From the cell containing the given text, extract its center point as (X, Y) coordinate. 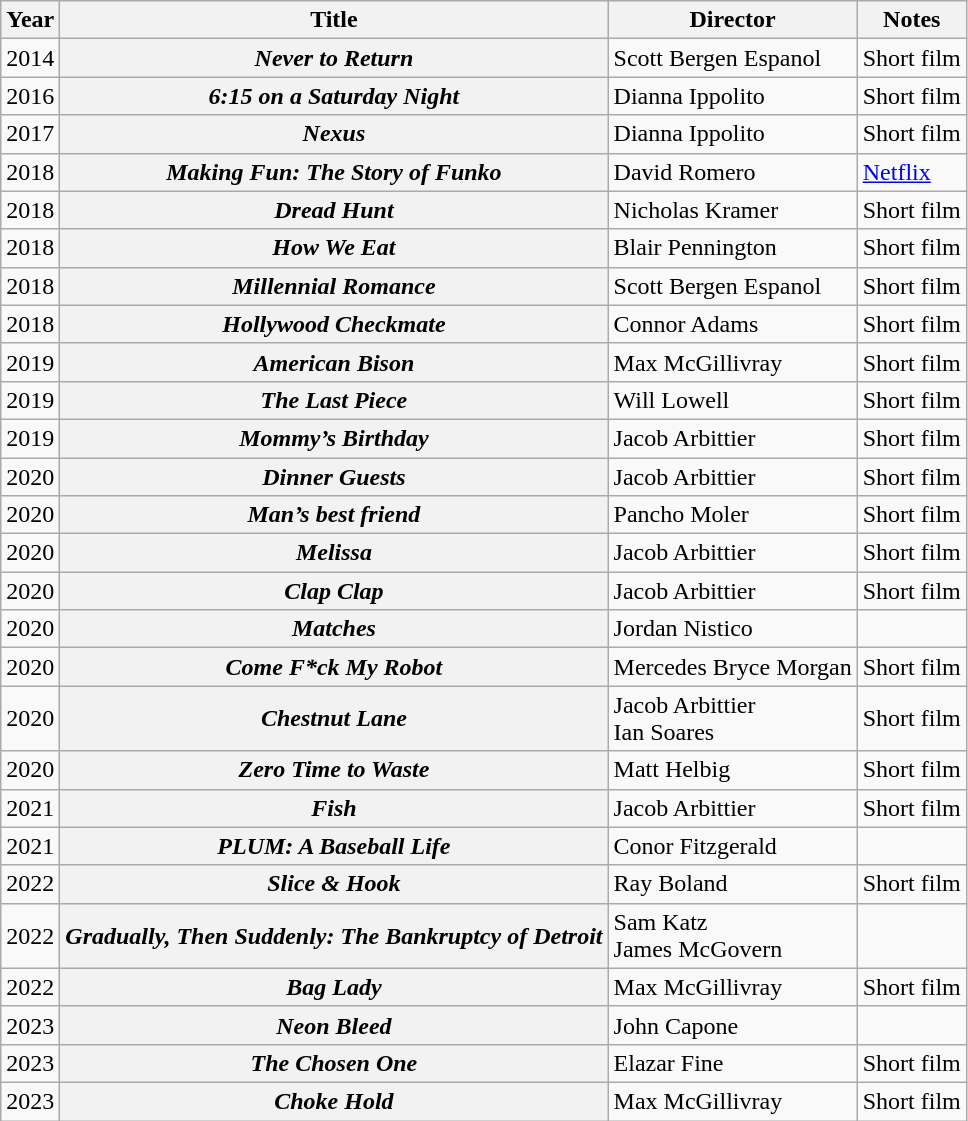
Title (334, 20)
John Capone (732, 1025)
American Bison (334, 362)
Fish (334, 808)
Dread Hunt (334, 210)
Dinner Guests (334, 477)
Zero Time to Waste (334, 770)
Making Fun: The Story of Funko (334, 172)
Bag Lady (334, 987)
2016 (30, 96)
PLUM: A Baseball Life (334, 846)
Never to Return (334, 58)
Mommy’s Birthday (334, 438)
Nicholas Kramer (732, 210)
Nexus (334, 134)
Connor Adams (732, 324)
Melissa (334, 553)
Year (30, 20)
Will Lowell (732, 400)
Gradually, Then Suddenly: The Bankruptcy of Detroit (334, 936)
Neon Bleed (334, 1025)
The Chosen One (334, 1063)
Chestnut Lane (334, 718)
Netflix (912, 172)
Matches (334, 629)
Jordan Nistico (732, 629)
Mercedes Bryce Morgan (732, 667)
David Romero (732, 172)
Matt Helbig (732, 770)
Sam KatzJames McGovern (732, 936)
Choke Hold (334, 1101)
The Last Piece (334, 400)
6:15 on a Saturday Night (334, 96)
Elazar Fine (732, 1063)
Conor Fitzgerald (732, 846)
Come F*ck My Robot (334, 667)
How We Eat (334, 248)
Director (732, 20)
2017 (30, 134)
Notes (912, 20)
Millennial Romance (334, 286)
Jacob ArbittierIan Soares (732, 718)
Ray Boland (732, 884)
Hollywood Checkmate (334, 324)
2014 (30, 58)
Slice & Hook (334, 884)
Clap Clap (334, 591)
Blair Pennington (732, 248)
Man’s best friend (334, 515)
Pancho Moler (732, 515)
